From the cell containing the given text, extract its center point as [x, y] coordinate. 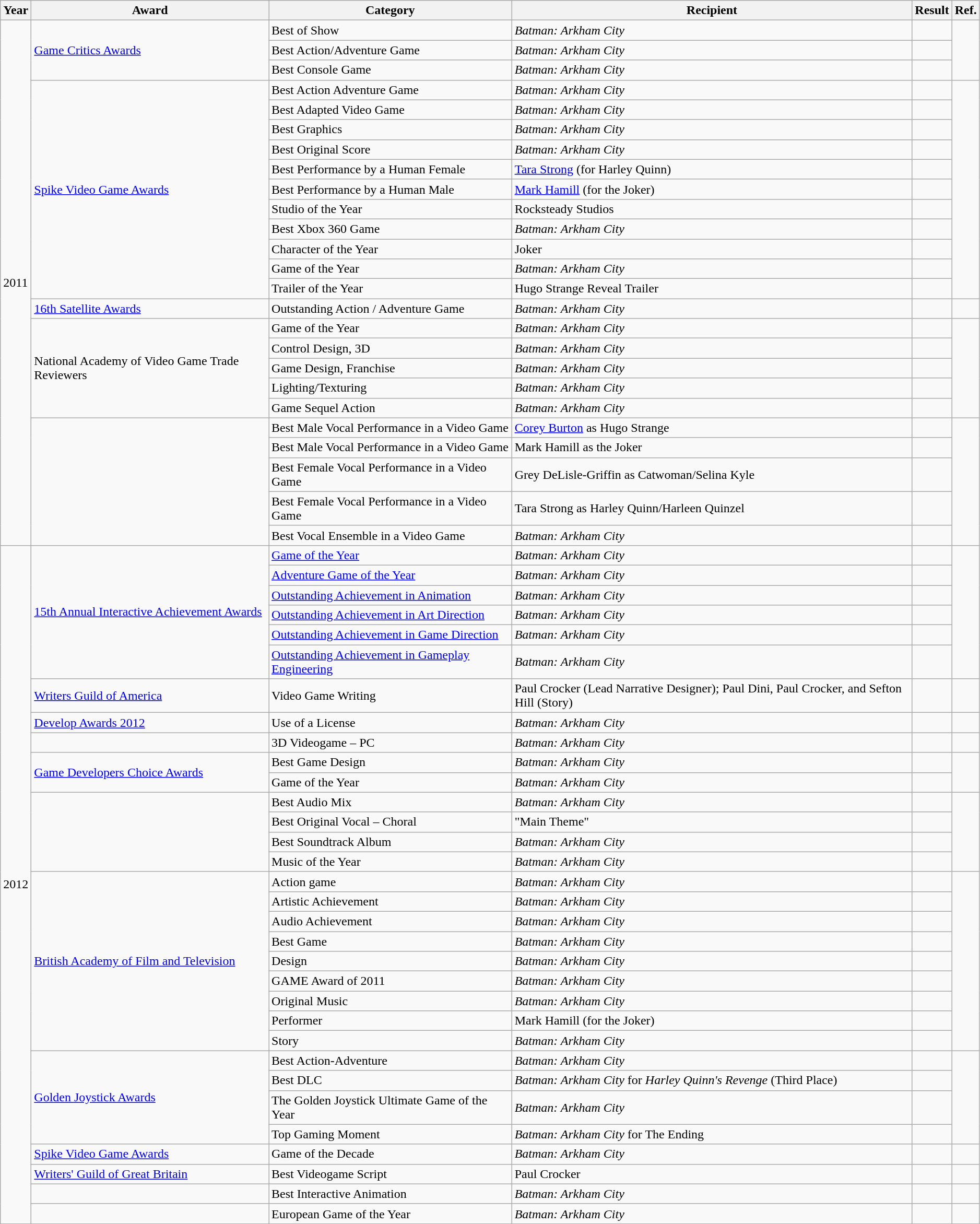
Video Game Writing [391, 696]
Game of the Decade [391, 1154]
Tara Strong as Harley Quinn/Harleen Quinzel [712, 509]
Paul Crocker (Lead Narrative Designer); Paul Dini, Paul Crocker, and Sefton Hill (Story) [712, 696]
Best Action Adventure Game [391, 90]
Tara Strong (for Harley Quinn) [712, 169]
Outstanding Achievement in Gameplay Engineering [391, 662]
Best Videogame Script [391, 1174]
2011 [16, 283]
Writers' Guild of Great Britain [150, 1174]
Adventure Game of the Year [391, 575]
Best DLC [391, 1080]
Best Action-Adventure [391, 1061]
Outstanding Achievement in Animation [391, 595]
Year [16, 10]
Result [932, 10]
Hugo Strange Reveal Trailer [712, 289]
Best Audio Mix [391, 802]
Corey Burton as Hugo Strange [712, 428]
Best Original Vocal – Choral [391, 822]
Outstanding Achievement in Game Direction [391, 635]
Studio of the Year [391, 209]
Game Design, Franchise [391, 368]
Batman: Arkham City for The Ending [712, 1134]
Artistic Achievement [391, 901]
Action game [391, 881]
Best Soundtrack Album [391, 842]
Ref. [966, 10]
Lighting/Texturing [391, 388]
Develop Awards 2012 [150, 723]
Golden Joystick Awards [150, 1098]
Best Performance by a Human Female [391, 169]
Best Vocal Ensemble in a Video Game [391, 535]
Design [391, 961]
Joker [712, 249]
Rocksteady Studios [712, 209]
Best Interactive Animation [391, 1194]
Control Design, 3D [391, 348]
Best Graphics [391, 130]
British Academy of Film and Television [150, 961]
3D Videogame – PC [391, 743]
Best Game Design [391, 762]
Original Music [391, 1001]
2012 [16, 885]
Best Performance by a Human Male [391, 189]
Character of the Year [391, 249]
Best Original Score [391, 149]
"Main Theme" [712, 822]
Best Action/Adventure Game [391, 50]
16th Satellite Awards [150, 309]
National Academy of Video Game Trade Reviewers [150, 368]
Audio Achievement [391, 921]
Best of Show [391, 30]
Outstanding Action / Adventure Game [391, 309]
15th Annual Interactive Achievement Awards [150, 612]
Best Adapted Video Game [391, 110]
European Game of the Year [391, 1214]
Best Game [391, 941]
Grey DeLisle-Griffin as Catwoman/Selina Kyle [712, 474]
Trailer of the Year [391, 289]
Outstanding Achievement in Art Direction [391, 615]
Use of a License [391, 723]
Music of the Year [391, 862]
Best Console Game [391, 70]
Best Xbox 360 Game [391, 229]
Game Developers Choice Awards [150, 772]
Top Gaming Moment [391, 1134]
Paul Crocker [712, 1174]
GAME Award of 2011 [391, 981]
Batman: Arkham City for Harley Quinn's Revenge (Third Place) [712, 1080]
Story [391, 1041]
Award [150, 10]
Writers Guild of America [150, 696]
Category [391, 10]
Game Critics Awards [150, 50]
Performer [391, 1021]
Game Sequel Action [391, 408]
The Golden Joystick Ultimate Game of the Year [391, 1107]
Mark Hamill as the Joker [712, 448]
Recipient [712, 10]
